Determine the (X, Y) coordinate at the center of the cell enclosing the given text.  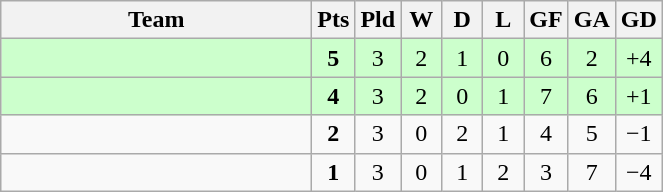
−4 (638, 172)
D (462, 20)
W (422, 20)
−1 (638, 134)
L (504, 20)
+1 (638, 96)
Pld (378, 20)
GF (546, 20)
+4 (638, 58)
Team (156, 20)
Pts (334, 20)
GD (638, 20)
GA (592, 20)
